Scan for the cell matching the given text and deliver its (x, y) coordinate at center. 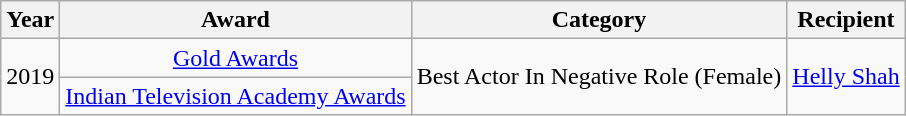
Recipient (846, 20)
Year (30, 20)
Best Actor In Negative Role (Female) (599, 77)
2019 (30, 77)
Award (236, 20)
Category (599, 20)
Gold Awards (236, 58)
Indian Television Academy Awards (236, 96)
Helly Shah (846, 77)
